Scan for the cell matching the given text and deliver its [x, y] coordinate at center. 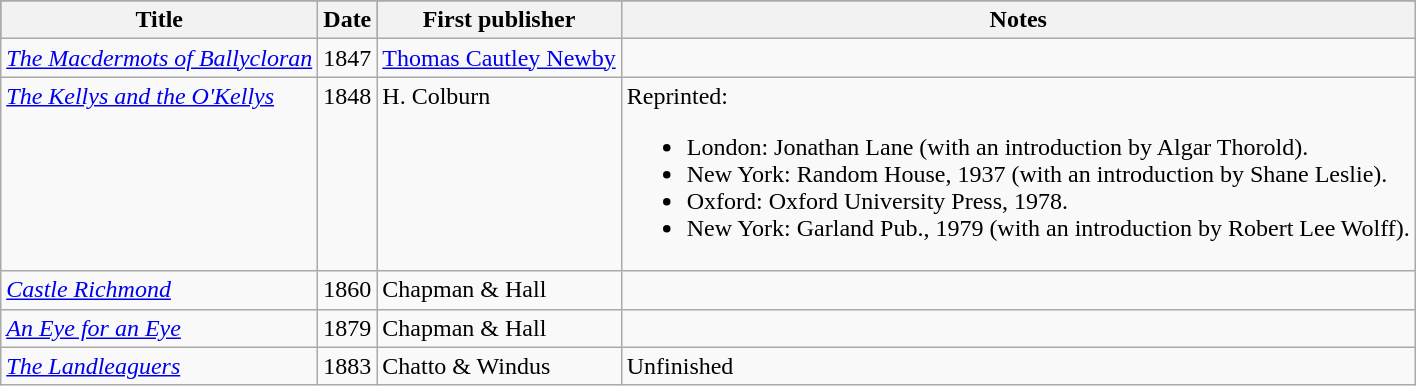
Date [348, 20]
1847 [348, 58]
1883 [348, 366]
An Eye for an Eye [160, 328]
Title [160, 20]
Notes [1018, 20]
1848 [348, 174]
Chatto & Windus [499, 366]
Castle Richmond [160, 290]
First publisher [499, 20]
H. Colburn [499, 174]
The Kellys and the O'Kellys [160, 174]
The Landleaguers [160, 366]
Thomas Cautley Newby [499, 58]
1879 [348, 328]
Unfinished [1018, 366]
1860 [348, 290]
The Macdermots of Ballycloran [160, 58]
